Determine the [x, y] coordinate at the center of the cell enclosing the given text.  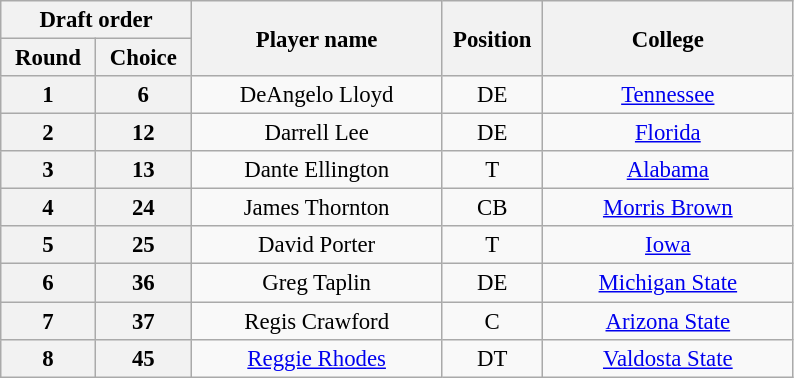
36 [143, 283]
C [492, 321]
12 [143, 133]
David Porter [316, 245]
Round [48, 58]
3 [48, 170]
Dante Ellington [316, 170]
13 [143, 170]
4 [48, 208]
Arizona State [668, 321]
Choice [143, 58]
Regis Crawford [316, 321]
Position [492, 38]
Darrell Lee [316, 133]
James Thornton [316, 208]
DeAngelo Lloyd [316, 95]
37 [143, 321]
Michigan State [668, 283]
Reggie Rhodes [316, 358]
7 [48, 321]
8 [48, 358]
5 [48, 245]
College [668, 38]
Iowa [668, 245]
CB [492, 208]
Morris Brown [668, 208]
Florida [668, 133]
DT [492, 358]
Alabama [668, 170]
Player name [316, 38]
24 [143, 208]
Valdosta State [668, 358]
1 [48, 95]
Draft order [96, 20]
45 [143, 358]
Tennessee [668, 95]
Greg Taplin [316, 283]
25 [143, 245]
2 [48, 133]
